Output the (X, Y) coordinate of the center of the cell containing the given text.  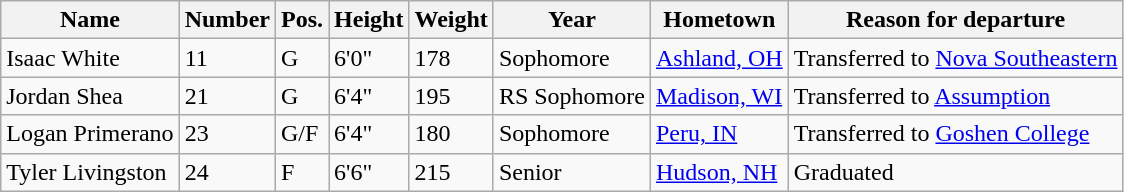
Transferred to Goshen College (956, 134)
Peru, IN (719, 134)
F (302, 172)
Reason for departure (956, 20)
21 (227, 96)
Transferred to Assumption (956, 96)
Number (227, 20)
Madison, WI (719, 96)
Logan Primerano (90, 134)
215 (451, 172)
Hudson, NH (719, 172)
11 (227, 58)
Graduated (956, 172)
6'6" (369, 172)
195 (451, 96)
180 (451, 134)
RS Sophomore (572, 96)
24 (227, 172)
178 (451, 58)
Tyler Livingston (90, 172)
23 (227, 134)
Hometown (719, 20)
Year (572, 20)
6'0" (369, 58)
Pos. (302, 20)
Transferred to Nova Southeastern (956, 58)
Jordan Shea (90, 96)
Weight (451, 20)
Senior (572, 172)
Height (369, 20)
Isaac White (90, 58)
Name (90, 20)
G/F (302, 134)
Ashland, OH (719, 58)
